Output the (X, Y) coordinate of the center of the cell containing the given text.  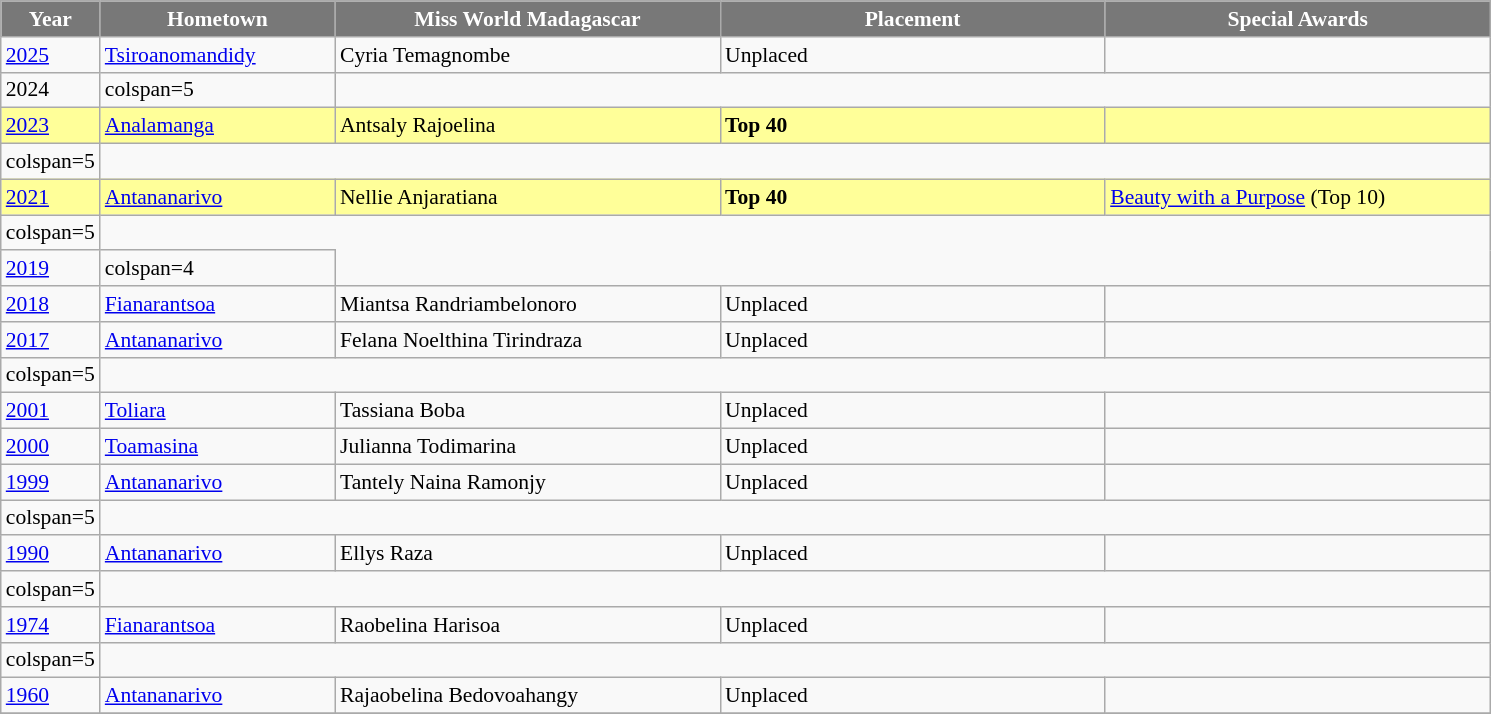
Year (50, 19)
1974 (50, 625)
2023 (50, 126)
colspan=4 (218, 269)
2021 (50, 197)
Nellie Anjaratiana (528, 197)
Felana Noelthina Tirindraza (528, 340)
2019 (50, 269)
1990 (50, 554)
2017 (50, 340)
2025 (50, 55)
2024 (50, 90)
Placement (912, 19)
Toliara (218, 411)
Rajaobelina Bedovoahangy (528, 696)
Hometown (218, 19)
Antsaly Rajoelina (528, 126)
Miantsa Randriambelonoro (528, 304)
Tassiana Boba (528, 411)
Analamanga (218, 126)
2000 (50, 447)
2018 (50, 304)
Cyria Temagnombe (528, 55)
Miss World Madagascar (528, 19)
Tantely Naina Ramonjy (528, 482)
Julianna Todimarina (528, 447)
Beauty with a Purpose (Top 10) (1298, 197)
2001 (50, 411)
Toamasina (218, 447)
Tsiroanomandidy (218, 55)
1999 (50, 482)
Ellys Raza (528, 554)
1960 (50, 696)
Raobelina Harisoa (528, 625)
Special Awards (1298, 19)
